Provide the (X, Y) coordinate of the cell's center where the given text is located.  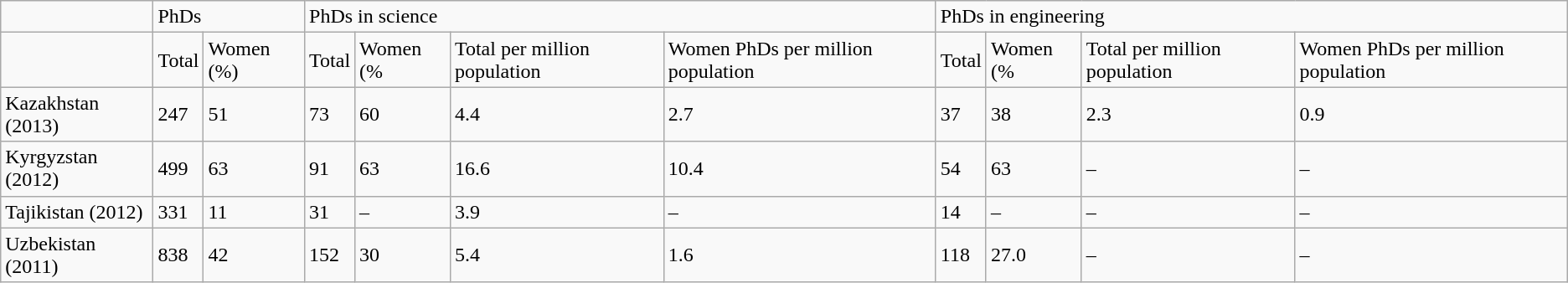
91 (330, 169)
60 (403, 114)
38 (1034, 114)
2.7 (799, 114)
5.4 (556, 255)
Kazakhstan (2013) (77, 114)
73 (330, 114)
PhDs (230, 17)
118 (961, 255)
14 (961, 212)
247 (178, 114)
331 (178, 212)
27.0 (1034, 255)
1.6 (799, 255)
499 (178, 169)
2.3 (1188, 114)
11 (255, 212)
PhDs in engineering (1251, 17)
37 (961, 114)
30 (403, 255)
10.4 (799, 169)
4.4 (556, 114)
54 (961, 169)
Uzbekistan(2011) (77, 255)
16.6 (556, 169)
Kyrgyzstan (2012) (77, 169)
3.9 (556, 212)
Tajikistan (2012) (77, 212)
42 (255, 255)
31 (330, 212)
Women (%) (255, 60)
838 (178, 255)
PhDs in science (621, 17)
0.9 (1431, 114)
51 (255, 114)
152 (330, 255)
